Extract the [X, Y] coordinate from the center of the cell holding the provided text.  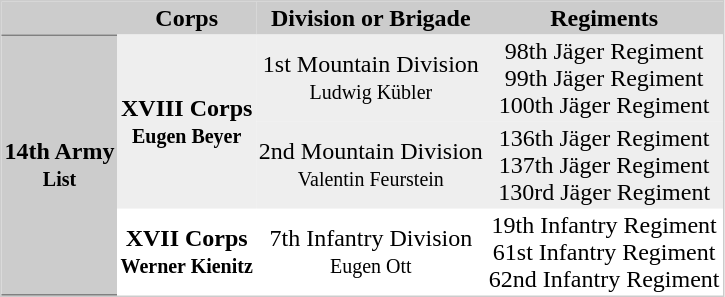
19th Infantry Regiment 61st Infantry Regiment 62nd Infantry Regiment [604, 252]
98th Jäger Regiment 99th Jäger Regiment 100th Jäger Regiment [604, 78]
Division or Brigade [371, 18]
XVIII Corps Eugen Beyer [186, 121]
Corps [186, 18]
XVII Corps Werner Kienitz [186, 252]
2nd Mountain Division Valentin Feurstein [371, 166]
Regiments [604, 18]
14th Army List [60, 164]
1st Mountain Division Ludwig Kübler [371, 78]
136th Jäger Regiment 137th Jäger Regiment 130rd Jäger Regiment [604, 166]
7th Infantry Division Eugen Ott [371, 252]
